Capture the cell that displays the provided text and extract its (x, y) central coordinate. 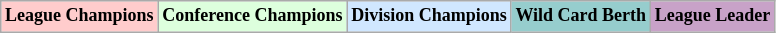
Wild Card Berth (580, 16)
Division Champions (429, 16)
League Champions (80, 16)
League Leader (712, 16)
Conference Champions (252, 16)
